Return [x, y] of the center of cell containing provided text 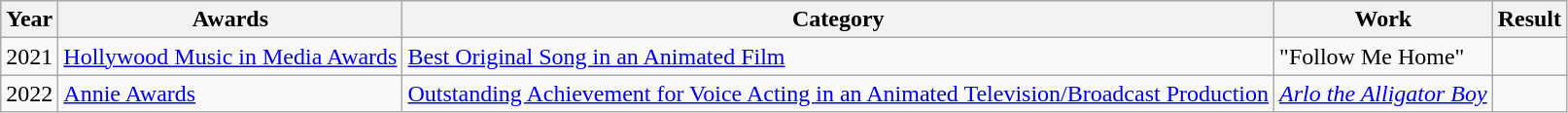
Annie Awards [230, 94]
Work [1384, 19]
Best Original Song in an Animated Film [838, 56]
Result [1529, 19]
Outstanding Achievement for Voice Acting in an Animated Television/Broadcast Production [838, 94]
Hollywood Music in Media Awards [230, 56]
2022 [29, 94]
Arlo the Alligator Boy [1384, 94]
"Follow Me Home" [1384, 56]
Awards [230, 19]
Category [838, 19]
2021 [29, 56]
Year [29, 19]
